Return the (x, y) coordinate for the center point of the cell that contains the specified text.  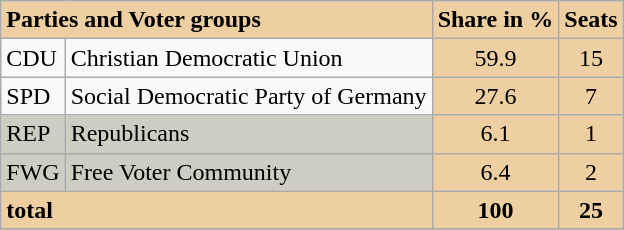
1 (591, 134)
total (216, 210)
CDU (33, 58)
2 (591, 172)
Republicans (248, 134)
Share in % (496, 20)
Christian Democratic Union (248, 58)
6.4 (496, 172)
15 (591, 58)
59.9 (496, 58)
6.1 (496, 134)
SPD (33, 96)
FWG (33, 172)
Seats (591, 20)
27.6 (496, 96)
REP (33, 134)
Free Voter Community (248, 172)
Parties and Voter groups (216, 20)
Social Democratic Party of Germany (248, 96)
25 (591, 210)
7 (591, 96)
100 (496, 210)
